Return [X, Y] of the center of cell containing provided text 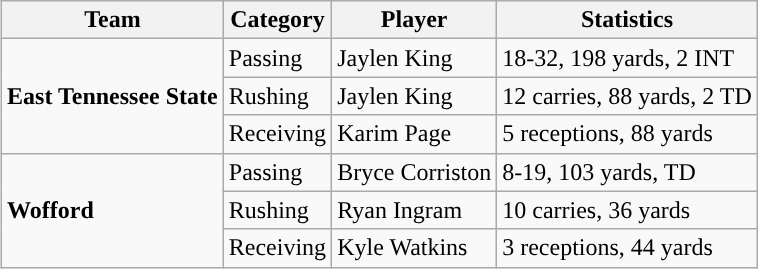
Karim Page [414, 134]
10 carries, 36 yards [628, 210]
East Tennessee State [113, 96]
3 receptions, 44 yards [628, 248]
5 receptions, 88 yards [628, 134]
Ryan Ingram [414, 210]
Wofford [113, 210]
Team [113, 20]
Kyle Watkins [414, 248]
8-19, 103 yards, TD [628, 172]
Bryce Corriston [414, 172]
12 carries, 88 yards, 2 TD [628, 96]
Statistics [628, 20]
18-32, 198 yards, 2 INT [628, 58]
Category [277, 20]
Player [414, 20]
